Search for the cell housing the specified text and yield its [x, y] center coordinate. 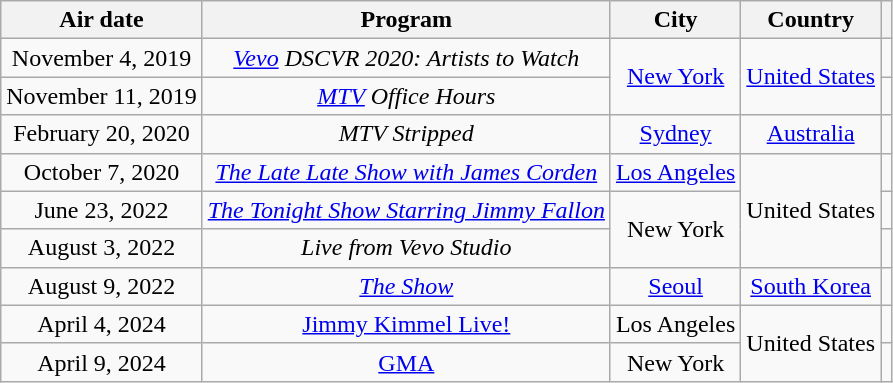
June 23, 2022 [102, 210]
October 7, 2020 [102, 172]
Seoul [675, 286]
South Korea [811, 286]
The Late Late Show with James Corden [406, 172]
August 9, 2022 [102, 286]
Country [811, 20]
The Tonight Show Starring Jimmy Fallon [406, 210]
Live from Vevo Studio [406, 248]
February 20, 2020 [102, 134]
November 4, 2019 [102, 58]
City [675, 20]
Program [406, 20]
GMA [406, 362]
August 3, 2022 [102, 248]
Australia [811, 134]
April 9, 2024 [102, 362]
Sydney [675, 134]
April 4, 2024 [102, 324]
November 11, 2019 [102, 96]
The Show [406, 286]
MTV Office Hours [406, 96]
Jimmy Kimmel Live! [406, 324]
MTV Stripped [406, 134]
Vevo DSCVR 2020: Artists to Watch [406, 58]
Air date [102, 20]
